For the text-containing cell, return its midpoint in [X, Y] coordinate format. 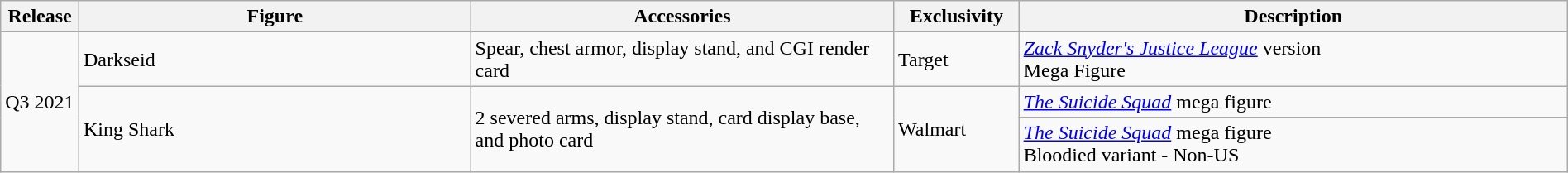
The Suicide Squad mega figure [1293, 102]
Target [957, 60]
Spear, chest armor, display stand, and CGI render card [682, 60]
Description [1293, 17]
Accessories [682, 17]
Release [40, 17]
King Shark [275, 129]
Darkseid [275, 60]
Figure [275, 17]
Exclusivity [957, 17]
Zack Snyder's Justice League versionMega Figure [1293, 60]
2 severed arms, display stand, card display base, and photo card [682, 129]
The Suicide Squad mega figureBloodied variant - Non-US [1293, 144]
Q3 2021 [40, 102]
Walmart [957, 129]
